Return [X, Y] of the center of cell containing provided text 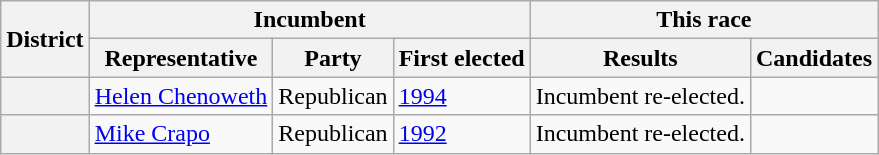
Incumbent [310, 20]
1994 [462, 96]
Representative [181, 58]
Candidates [814, 58]
1992 [462, 134]
District [45, 39]
First elected [462, 58]
Results [640, 58]
Helen Chenoweth [181, 96]
Mike Crapo [181, 134]
Party [333, 58]
This race [704, 20]
